Search for the cell housing the specified text and yield its [x, y] center coordinate. 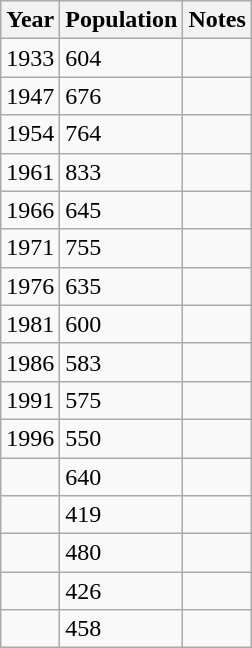
764 [122, 134]
1961 [30, 172]
426 [122, 591]
575 [122, 400]
833 [122, 172]
635 [122, 286]
755 [122, 248]
Population [122, 20]
604 [122, 58]
583 [122, 362]
1966 [30, 210]
Notes [217, 20]
1971 [30, 248]
458 [122, 629]
1954 [30, 134]
1933 [30, 58]
645 [122, 210]
419 [122, 515]
676 [122, 96]
1986 [30, 362]
Year [30, 20]
1947 [30, 96]
550 [122, 438]
1981 [30, 324]
640 [122, 477]
1991 [30, 400]
1996 [30, 438]
480 [122, 553]
600 [122, 324]
1976 [30, 286]
